Detect which cell encompasses the target text, then output its (X, Y) center coordinate. 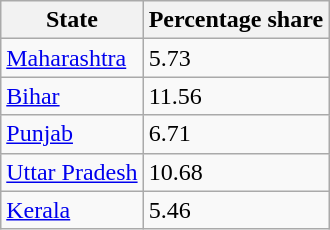
Bihar (72, 96)
State (72, 20)
Maharashtra (72, 58)
Kerala (72, 210)
Punjab (72, 134)
11.56 (236, 96)
5.46 (236, 210)
Uttar Pradesh (72, 172)
5.73 (236, 58)
10.68 (236, 172)
6.71 (236, 134)
Percentage share (236, 20)
